Pinpoint the cell where the given text exists, returning its [X, Y] midpoint coordinate. 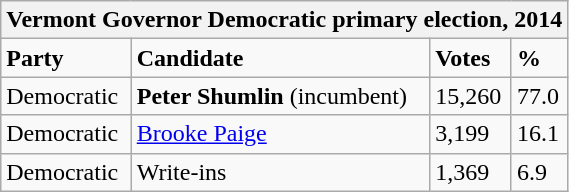
Brooke Paige [280, 134]
Write-ins [280, 172]
6.9 [539, 172]
3,199 [471, 134]
15,260 [471, 96]
Party [66, 58]
% [539, 58]
16.1 [539, 134]
Peter Shumlin (incumbent) [280, 96]
Candidate [280, 58]
77.0 [539, 96]
1,369 [471, 172]
Vermont Governor Democratic primary election, 2014 [284, 20]
Votes [471, 58]
